Return the [x, y] coordinate for the center point of the cell that contains the specified text.  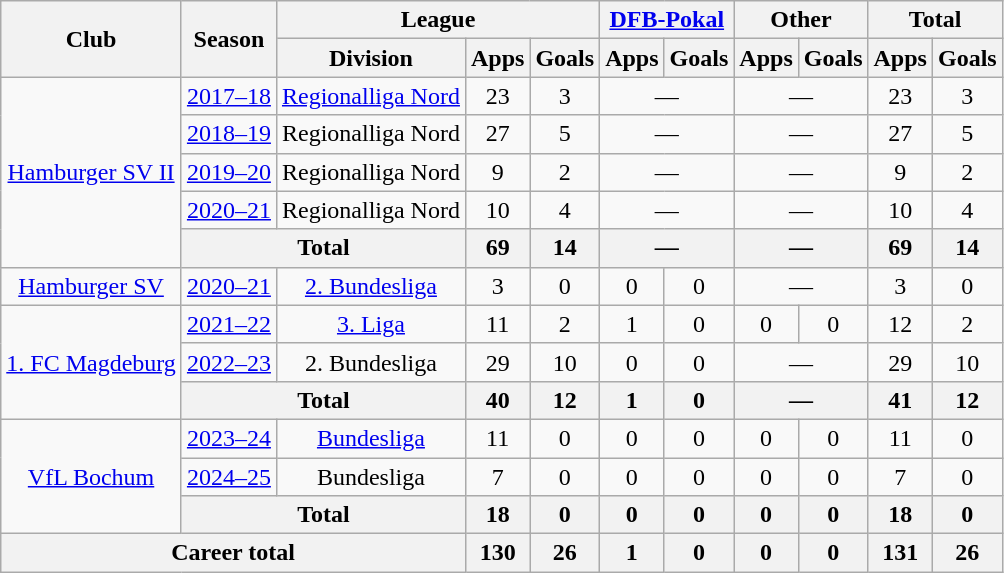
3. Liga [370, 324]
DFB-Pokal [667, 20]
2022–23 [228, 362]
League [438, 20]
2019–20 [228, 172]
131 [900, 553]
41 [900, 400]
2017–18 [228, 96]
VfL Bochum [92, 476]
Club [92, 39]
2021–22 [228, 324]
Division [370, 58]
130 [497, 553]
2023–24 [228, 438]
Career total [234, 553]
Hamburger SV II [92, 172]
Other [801, 20]
2024–25 [228, 477]
Season [228, 39]
2018–19 [228, 134]
40 [497, 400]
Hamburger SV [92, 286]
1. FC Magdeburg [92, 362]
